Scan for the cell matching the given text and deliver its [x, y] coordinate at center. 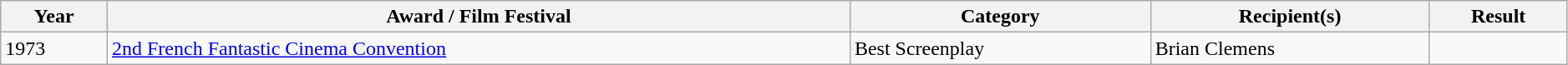
Year [54, 17]
Category [1000, 17]
Recipient(s) [1290, 17]
Best Screenplay [1000, 48]
Brian Clemens [1290, 48]
Award / Film Festival [478, 17]
1973 [54, 48]
Result [1499, 17]
2nd French Fantastic Cinema Convention [478, 48]
